For the text-containing cell, return its midpoint in [x, y] coordinate format. 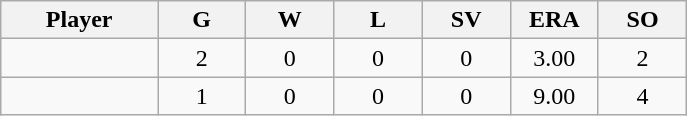
L [378, 20]
W [290, 20]
4 [642, 96]
1 [202, 96]
SV [466, 20]
9.00 [554, 96]
G [202, 20]
3.00 [554, 58]
ERA [554, 20]
SO [642, 20]
Player [80, 20]
